Determine the (x, y) coordinate at the center of the cell enclosing the given text.  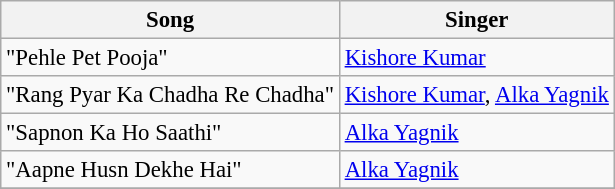
Kishore Kumar, Alka Yagnik (476, 95)
Singer (476, 20)
"Rang Pyar Ka Chadha Re Chadha" (170, 95)
Song (170, 20)
"Aapne Husn Dekhe Hai" (170, 170)
Kishore Kumar (476, 58)
"Sapnon Ka Ho Saathi" (170, 133)
"Pehle Pet Pooja" (170, 58)
